Return [X, Y] of the center of cell containing provided text 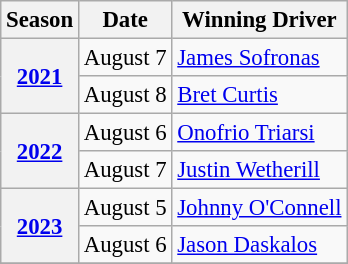
Bret Curtis [260, 95]
Justin Wetherill [260, 170]
Date [125, 20]
2023 [40, 226]
Johnny O'Connell [260, 208]
Winning Driver [260, 20]
Onofrio Triarsi [260, 133]
Season [40, 20]
Jason Daskalos [260, 245]
2022 [40, 152]
2021 [40, 76]
August 5 [125, 208]
James Sofronas [260, 58]
August 8 [125, 95]
